Locate the cell with the specified text and output its (X, Y) center coordinate. 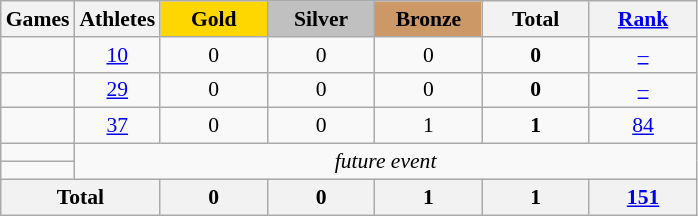
Silver (320, 19)
29 (117, 90)
151 (642, 197)
84 (642, 126)
Rank (642, 19)
37 (117, 126)
Games (38, 19)
future event (385, 162)
Gold (214, 19)
Bronze (428, 19)
Athletes (117, 19)
10 (117, 55)
